Determine the [X, Y] coordinate at the center of the cell enclosing the given text.  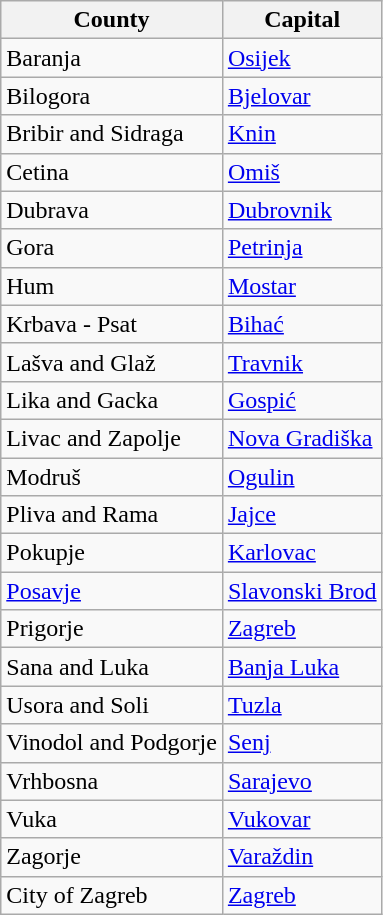
Krbava - Psat [112, 324]
Sana and Luka [112, 667]
Dubrovnik [302, 210]
County [112, 20]
Dubrava [112, 210]
Lašva and Glaž [112, 362]
Travnik [302, 362]
Bribir and Sidraga [112, 134]
Pliva and Rama [112, 515]
Karlovac [302, 553]
Bjelovar [302, 96]
Vukovar [302, 819]
Banja Luka [302, 667]
Nova Gradiška [302, 438]
Baranja [112, 58]
Senj [302, 743]
Omiš [302, 172]
Ogulin [302, 477]
Osijek [302, 58]
Hum [112, 286]
Prigorje [112, 629]
Bilogora [112, 96]
Usora and Soli [112, 705]
Petrinja [302, 248]
Cetina [112, 172]
Gospić [302, 400]
Varaždin [302, 857]
Capital [302, 20]
Knin [302, 134]
Bihać [302, 324]
City of Zagreb [112, 895]
Vuka [112, 819]
Pokupje [112, 553]
Tuzla [302, 705]
Vrhbosna [112, 781]
Mostar [302, 286]
Zagorje [112, 857]
Modruš [112, 477]
Slavonski Brod [302, 591]
Gora [112, 248]
Lika and Gacka [112, 400]
Vinodol and Podgorje [112, 743]
Sarajevo [302, 781]
Livac and Zapolje [112, 438]
Posavje [112, 591]
Jajce [302, 515]
